Scan for the cell matching the given text and deliver its (X, Y) coordinate at center. 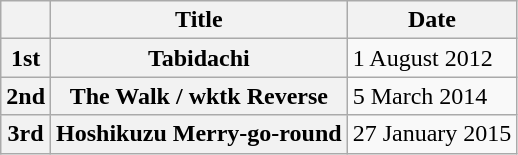
Tabidachi (200, 58)
The Walk / wktk Reverse (200, 96)
3rd (26, 134)
2nd (26, 96)
1 August 2012 (432, 58)
Hoshikuzu Merry-go-round (200, 134)
Date (432, 20)
27 January 2015 (432, 134)
Title (200, 20)
1st (26, 58)
5 March 2014 (432, 96)
